Return (x, y) of the center of cell containing provided text 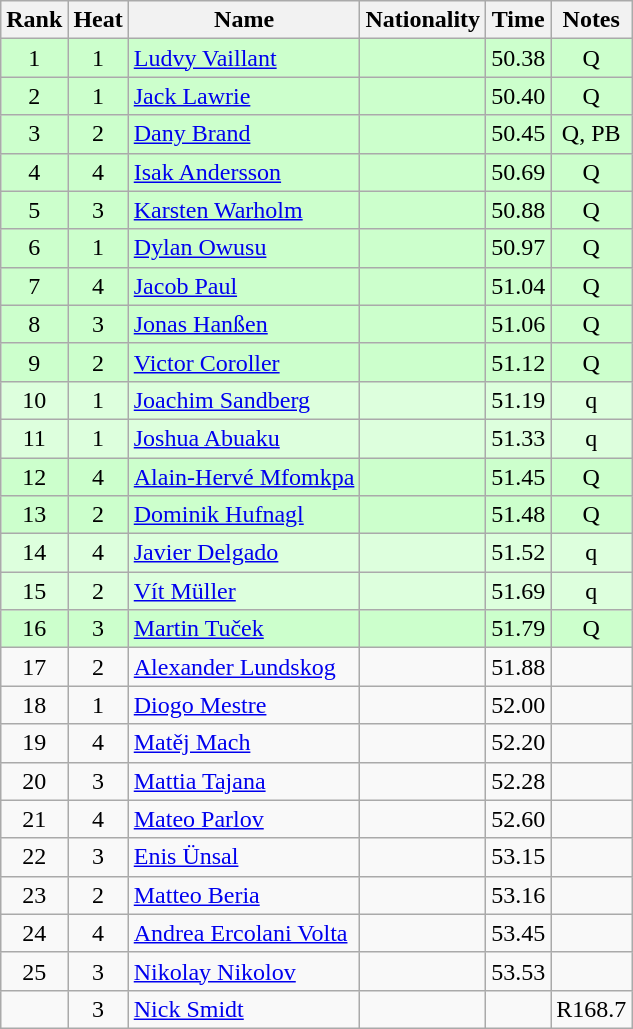
52.20 (518, 743)
16 (34, 629)
Dominik Hufnagl (244, 515)
Isak Andersson (244, 172)
17 (34, 667)
Karsten Warholm (244, 210)
25 (34, 971)
51.69 (518, 591)
22 (34, 857)
Mattia Tajana (244, 781)
Jonas Hanßen (244, 324)
53.45 (518, 933)
Enis Ünsal (244, 857)
Joshua Abuaku (244, 438)
Heat (98, 20)
24 (34, 933)
52.00 (518, 705)
19 (34, 743)
52.28 (518, 781)
7 (34, 286)
51.48 (518, 515)
51.88 (518, 667)
53.15 (518, 857)
51.79 (518, 629)
15 (34, 591)
Dany Brand (244, 134)
Alain-Hervé Mfomkpa (244, 477)
Alexander Lundskog (244, 667)
Javier Delgado (244, 553)
Time (518, 20)
50.38 (518, 58)
51.19 (518, 400)
Dylan Owusu (244, 248)
51.52 (518, 553)
Nationality (423, 20)
11 (34, 438)
51.06 (518, 324)
Joachim Sandberg (244, 400)
13 (34, 515)
Victor Coroller (244, 362)
51.45 (518, 477)
Diogo Mestre (244, 705)
10 (34, 400)
50.97 (518, 248)
53.53 (518, 971)
6 (34, 248)
9 (34, 362)
Vít Müller (244, 591)
53.16 (518, 895)
Nikolay Nikolov (244, 971)
Nick Smidt (244, 1009)
Andrea Ercolani Volta (244, 933)
52.60 (518, 819)
50.69 (518, 172)
Notes (592, 20)
R168.7 (592, 1009)
23 (34, 895)
Matteo Beria (244, 895)
Name (244, 20)
Jack Lawrie (244, 96)
18 (34, 705)
50.45 (518, 134)
51.12 (518, 362)
50.88 (518, 210)
Martin Tuček (244, 629)
21 (34, 819)
Jacob Paul (244, 286)
8 (34, 324)
Rank (34, 20)
50.40 (518, 96)
Mateo Parlov (244, 819)
Ludvy Vaillant (244, 58)
12 (34, 477)
5 (34, 210)
Q, PB (592, 134)
51.04 (518, 286)
20 (34, 781)
14 (34, 553)
Matěj Mach (244, 743)
51.33 (518, 438)
